Extract the (x, y) coordinate from the center of the cell holding the provided text.  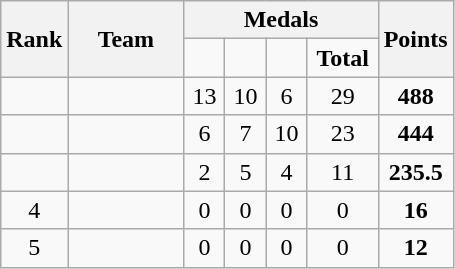
Rank (34, 39)
12 (416, 248)
2 (204, 172)
235.5 (416, 172)
7 (246, 134)
Points (416, 39)
Medals (281, 20)
23 (342, 134)
444 (416, 134)
Team (126, 39)
13 (204, 96)
Total (342, 58)
11 (342, 172)
488 (416, 96)
16 (416, 210)
29 (342, 96)
